Provide the [X, Y] coordinate of the cell's center where the given text is located.  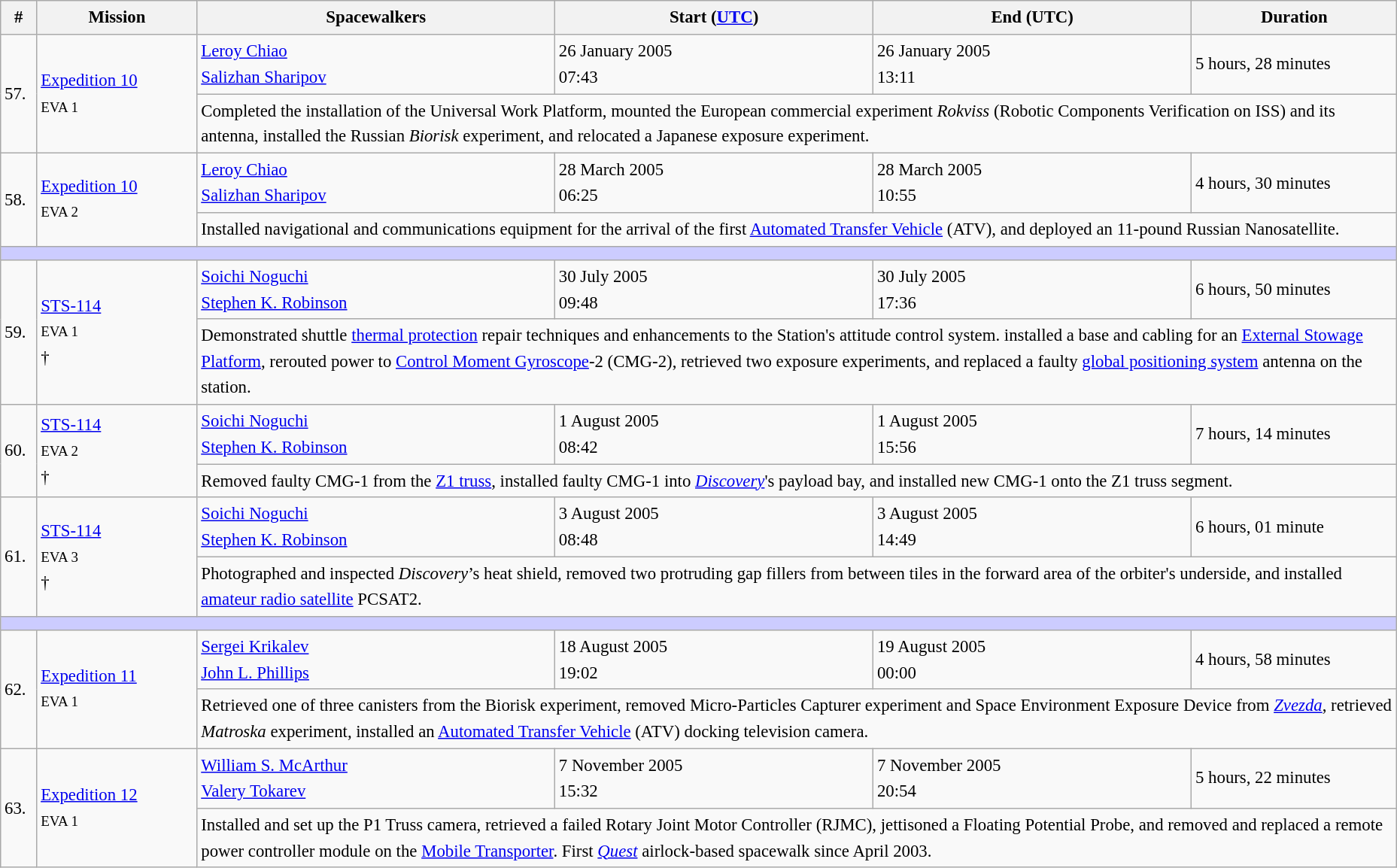
3 August 200514:49 [1032, 528]
Expedition 10EVA 2 [117, 200]
26 January 200513:11 [1032, 65]
STS-114EVA 2† [117, 451]
59. [19, 332]
18 August 200519:02 [715, 660]
6 hours, 50 minutes [1294, 290]
63. [19, 809]
Duration [1294, 18]
# [19, 18]
58. [19, 200]
61. [19, 557]
19 August 200500:00 [1032, 660]
1 August 200508:42 [715, 435]
5 hours, 22 minutes [1294, 779]
3 August 200508:48 [715, 528]
7 hours, 14 minutes [1294, 435]
William S. McArthur Valery Tokarev [376, 779]
7 November 200515:32 [715, 779]
26 January 200507:43 [715, 65]
28 March 200510:55 [1032, 184]
Expedition 12EVA 1 [117, 809]
57. [19, 94]
STS-114EVA 3† [117, 557]
Start (UTC) [715, 18]
Expedition 10EVA 1 [117, 94]
30 July 200509:48 [715, 290]
28 March 200506:25 [715, 184]
Spacewalkers [376, 18]
62. [19, 690]
60. [19, 451]
6 hours, 01 minute [1294, 528]
Removed faulty CMG-1 from the Z1 truss, installed faulty CMG-1 into Discovery's payload bay, and installed new CMG-1 onto the Z1 truss segment. [797, 481]
5 hours, 28 minutes [1294, 65]
30 July 200517:36 [1032, 290]
End (UTC) [1032, 18]
Expedition 11EVA 1 [117, 690]
STS-114EVA 1† [117, 332]
4 hours, 58 minutes [1294, 660]
Sergei Krikalev John L. Phillips [376, 660]
1 August 200515:56 [1032, 435]
Mission [117, 18]
7 November 200520:54 [1032, 779]
4 hours, 30 minutes [1294, 184]
